For the text-containing cell, return its midpoint in (x, y) coordinate format. 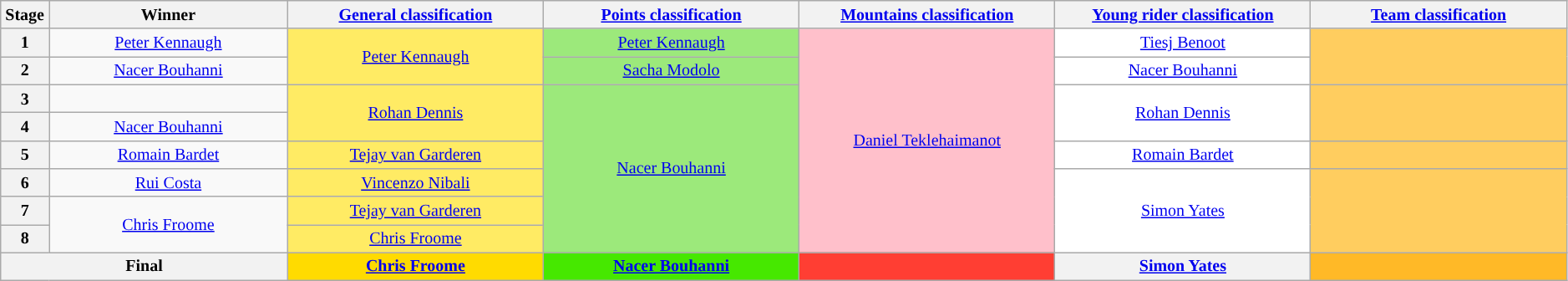
Vincenzo Nibali (415, 182)
6 (25, 182)
Mountains classification (927, 15)
Team classification (1439, 15)
2 (25, 70)
Sacha Modolo (671, 70)
Young rider classification (1183, 15)
Winner (169, 15)
3 (25, 99)
Daniel Teklehaimanot (927, 141)
Points classification (671, 15)
4 (25, 127)
8 (25, 239)
7 (25, 211)
Rui Costa (169, 182)
5 (25, 154)
1 (25, 43)
Tiesj Benoot (1183, 43)
Stage (25, 15)
General classification (415, 15)
Final (145, 266)
